Capture the cell that displays the provided text and extract its [X, Y] central coordinate. 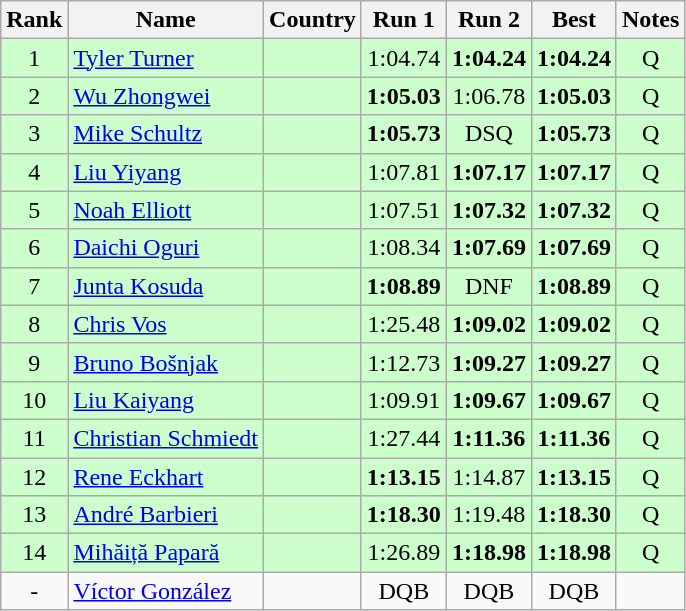
Noah Elliott [166, 210]
2 [34, 96]
André Barbieri [166, 515]
DSQ [488, 134]
6 [34, 248]
Run 1 [404, 20]
11 [34, 438]
1:14.87 [488, 477]
Run 2 [488, 20]
Wu Zhongwei [166, 96]
Rank [34, 20]
Daichi Oguri [166, 248]
1:07.51 [404, 210]
1:26.89 [404, 553]
Tyler Turner [166, 58]
DNF [488, 286]
Junta Kosuda [166, 286]
Christian Schmiedt [166, 438]
Víctor González [166, 591]
Liu Kaiyang [166, 400]
Notes [650, 20]
5 [34, 210]
1:06.78 [488, 96]
Best [574, 20]
3 [34, 134]
1 [34, 58]
Bruno Bošnjak [166, 362]
- [34, 591]
Name [166, 20]
Mike Schultz [166, 134]
7 [34, 286]
1:12.73 [404, 362]
8 [34, 324]
12 [34, 477]
Chris Vos [166, 324]
Rene Eckhart [166, 477]
1:25.48 [404, 324]
1:08.34 [404, 248]
14 [34, 553]
1:04.74 [404, 58]
Liu Yiyang [166, 172]
Mihăiță Papară [166, 553]
9 [34, 362]
Country [313, 20]
1:19.48 [488, 515]
1:07.81 [404, 172]
1:27.44 [404, 438]
13 [34, 515]
4 [34, 172]
1:09.91 [404, 400]
10 [34, 400]
